Scan for the cell matching the given text and deliver its (x, y) coordinate at center. 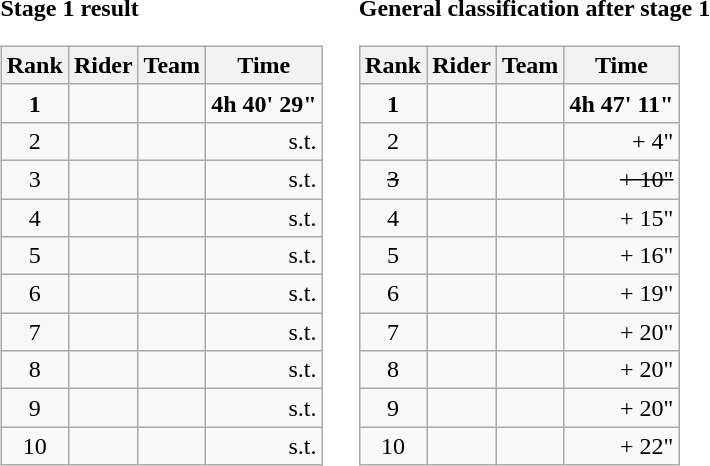
+ 10" (622, 179)
+ 16" (622, 256)
+ 15" (622, 217)
+ 22" (622, 446)
4h 40' 29" (264, 103)
4h 47' 11" (622, 103)
+ 4" (622, 141)
+ 19" (622, 294)
